Determine the [X, Y] coordinate at the center of the cell enclosing the given text.  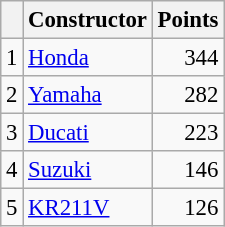
Honda [88, 58]
Ducati [88, 133]
223 [188, 133]
Suzuki [88, 170]
Yamaha [88, 95]
3 [12, 133]
KR211V [88, 208]
4 [12, 170]
146 [188, 170]
Constructor [88, 20]
282 [188, 95]
1 [12, 58]
2 [12, 95]
344 [188, 58]
5 [12, 208]
126 [188, 208]
Points [188, 20]
